Pinpoint the cell where the given text exists, returning its [x, y] midpoint coordinate. 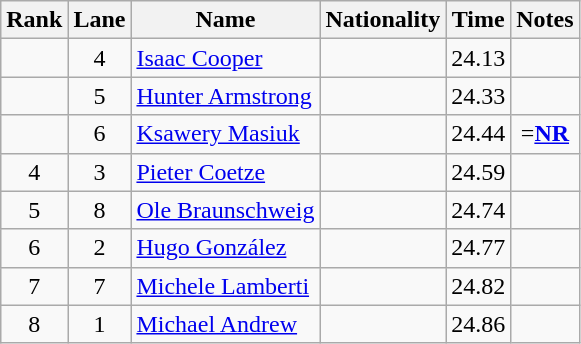
3 [100, 172]
Michael Andrew [226, 324]
Rank [34, 20]
Lane [100, 20]
Michele Lamberti [226, 286]
Nationality [383, 20]
1 [100, 324]
Notes [545, 20]
Ksawery Masiuk [226, 134]
24.33 [478, 96]
Pieter Coetze [226, 172]
24.82 [478, 286]
Time [478, 20]
24.86 [478, 324]
24.74 [478, 210]
24.77 [478, 248]
24.13 [478, 58]
Isaac Cooper [226, 58]
=NR [545, 134]
Name [226, 20]
24.59 [478, 172]
2 [100, 248]
Hugo González [226, 248]
Ole Braunschweig [226, 210]
Hunter Armstrong [226, 96]
24.44 [478, 134]
